Extract the (X, Y) coordinate from the center of the cell holding the provided text.  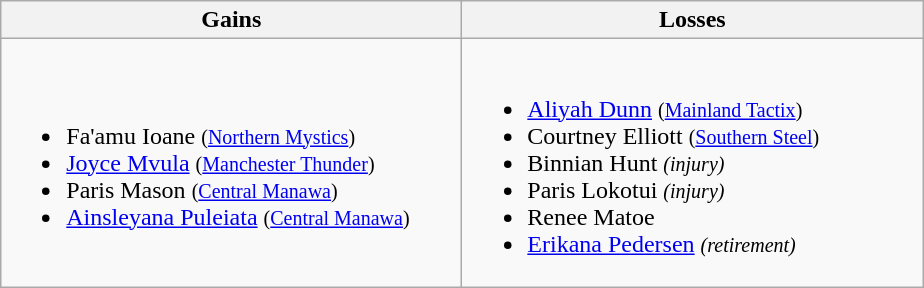
Losses (692, 20)
Fa'amu Ioane (Northern Mystics)Joyce Mvula (Manchester Thunder)Paris Mason (Central Manawa)Ainsleyana Puleiata (Central Manawa) (232, 163)
Gains (232, 20)
Aliyah Dunn (Mainland Tactix)Courtney Elliott (Southern Steel)Binnian Hunt (injury)Paris Lokotui (injury)Renee MatoeErikana Pedersen (retirement) (692, 163)
